Return (x, y) of the center of cell containing provided text 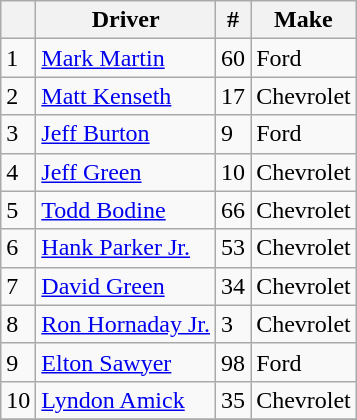
Hank Parker Jr. (126, 248)
5 (18, 210)
2 (18, 96)
Todd Bodine (126, 210)
Lyndon Amick (126, 400)
Mark Martin (126, 58)
35 (234, 400)
17 (234, 96)
1 (18, 58)
Ron Hornaday Jr. (126, 324)
66 (234, 210)
4 (18, 172)
Jeff Burton (126, 134)
David Green (126, 286)
60 (234, 58)
# (234, 20)
Matt Kenseth (126, 96)
Driver (126, 20)
53 (234, 248)
Make (304, 20)
98 (234, 362)
Jeff Green (126, 172)
34 (234, 286)
6 (18, 248)
7 (18, 286)
Elton Sawyer (126, 362)
8 (18, 324)
